Return [x, y] of the center of cell containing provided text 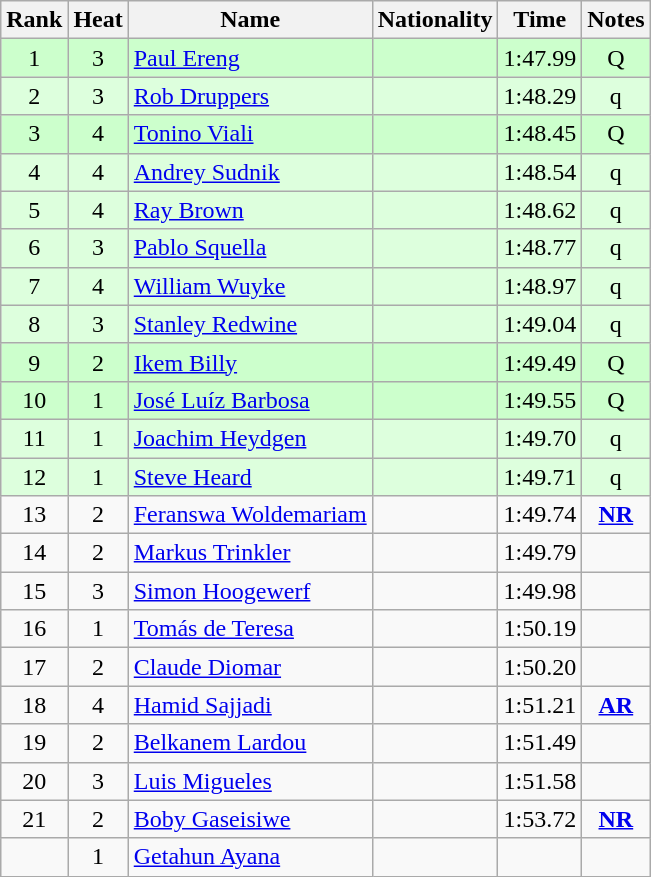
Andrey Sudnik [250, 172]
Claude Diomar [250, 667]
Getahun Ayana [250, 857]
5 [34, 210]
Nationality [435, 20]
15 [34, 591]
7 [34, 286]
20 [34, 781]
Boby Gaseisiwe [250, 819]
1:51.58 [540, 781]
1:49.70 [540, 438]
Notes [616, 20]
18 [34, 705]
1:53.72 [540, 819]
Time [540, 20]
1:49.55 [540, 400]
1:48.29 [540, 96]
Feranswa Woldemariam [250, 515]
9 [34, 362]
Heat [98, 20]
1:49.74 [540, 515]
Belkanem Lardou [250, 743]
1:48.97 [540, 286]
1:49.98 [540, 591]
Name [250, 20]
Simon Hoogewerf [250, 591]
1:51.21 [540, 705]
6 [34, 248]
Pablo Squella [250, 248]
19 [34, 743]
14 [34, 553]
10 [34, 400]
21 [34, 819]
Ray Brown [250, 210]
Joachim Heydgen [250, 438]
13 [34, 515]
Tonino Viali [250, 134]
Paul Ereng [250, 58]
1:48.45 [540, 134]
AR [616, 705]
Rob Druppers [250, 96]
Hamid Sajjadi [250, 705]
Rank [34, 20]
11 [34, 438]
16 [34, 629]
1:48.54 [540, 172]
1:50.20 [540, 667]
José Luíz Barbosa [250, 400]
Ikem Billy [250, 362]
1:49.49 [540, 362]
Tomás de Teresa [250, 629]
1:48.62 [540, 210]
8 [34, 324]
Stanley Redwine [250, 324]
1:47.99 [540, 58]
Markus Trinkler [250, 553]
Luis Migueles [250, 781]
Steve Heard [250, 477]
17 [34, 667]
William Wuyke [250, 286]
1:49.04 [540, 324]
1:49.71 [540, 477]
1:51.49 [540, 743]
12 [34, 477]
1:50.19 [540, 629]
1:49.79 [540, 553]
1:48.77 [540, 248]
